Determine the (X, Y) coordinate at the center of the cell enclosing the given text.  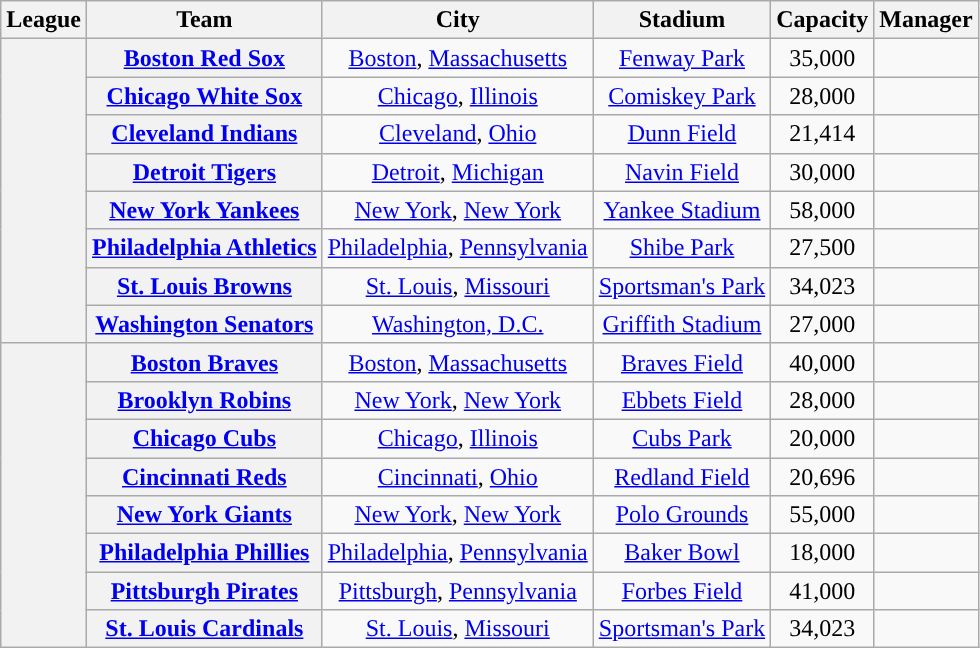
20,000 (822, 438)
Yankee Stadium (682, 210)
Pittsburgh Pirates (204, 591)
35,000 (822, 58)
Cincinnati Reds (204, 477)
18,000 (822, 553)
55,000 (822, 515)
St. Louis Browns (204, 286)
20,696 (822, 477)
Pittsburgh, Pennsylvania (458, 591)
Dunn Field (682, 134)
Cleveland Indians (204, 134)
Boston Braves (204, 362)
City (458, 20)
Team (204, 20)
Washington, D.C. (458, 324)
Chicago White Sox (204, 96)
27,500 (822, 248)
Griffith Stadium (682, 324)
Detroit, Michigan (458, 172)
Philadelphia Phillies (204, 553)
21,414 (822, 134)
Philadelphia Athletics (204, 248)
Navin Field (682, 172)
Baker Bowl (682, 553)
Chicago Cubs (204, 438)
Detroit Tigers (204, 172)
Boston Red Sox (204, 58)
Manager (926, 20)
Braves Field (682, 362)
30,000 (822, 172)
58,000 (822, 210)
Ebbets Field (682, 400)
New York Giants (204, 515)
Capacity (822, 20)
Forbes Field (682, 591)
Stadium (682, 20)
40,000 (822, 362)
St. Louis Cardinals (204, 629)
New York Yankees (204, 210)
27,000 (822, 324)
Washington Senators (204, 324)
Cubs Park (682, 438)
Shibe Park (682, 248)
Comiskey Park (682, 96)
Cincinnati, Ohio (458, 477)
Cleveland, Ohio (458, 134)
41,000 (822, 591)
Fenway Park (682, 58)
League (44, 20)
Redland Field (682, 477)
Brooklyn Robins (204, 400)
Polo Grounds (682, 515)
